Search for the cell housing the specified text and yield its (X, Y) center coordinate. 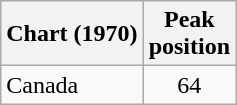
Peak position (189, 34)
Canada (72, 85)
64 (189, 85)
Chart (1970) (72, 34)
